Output the [x, y] coordinate of the center of the cell containing the given text.  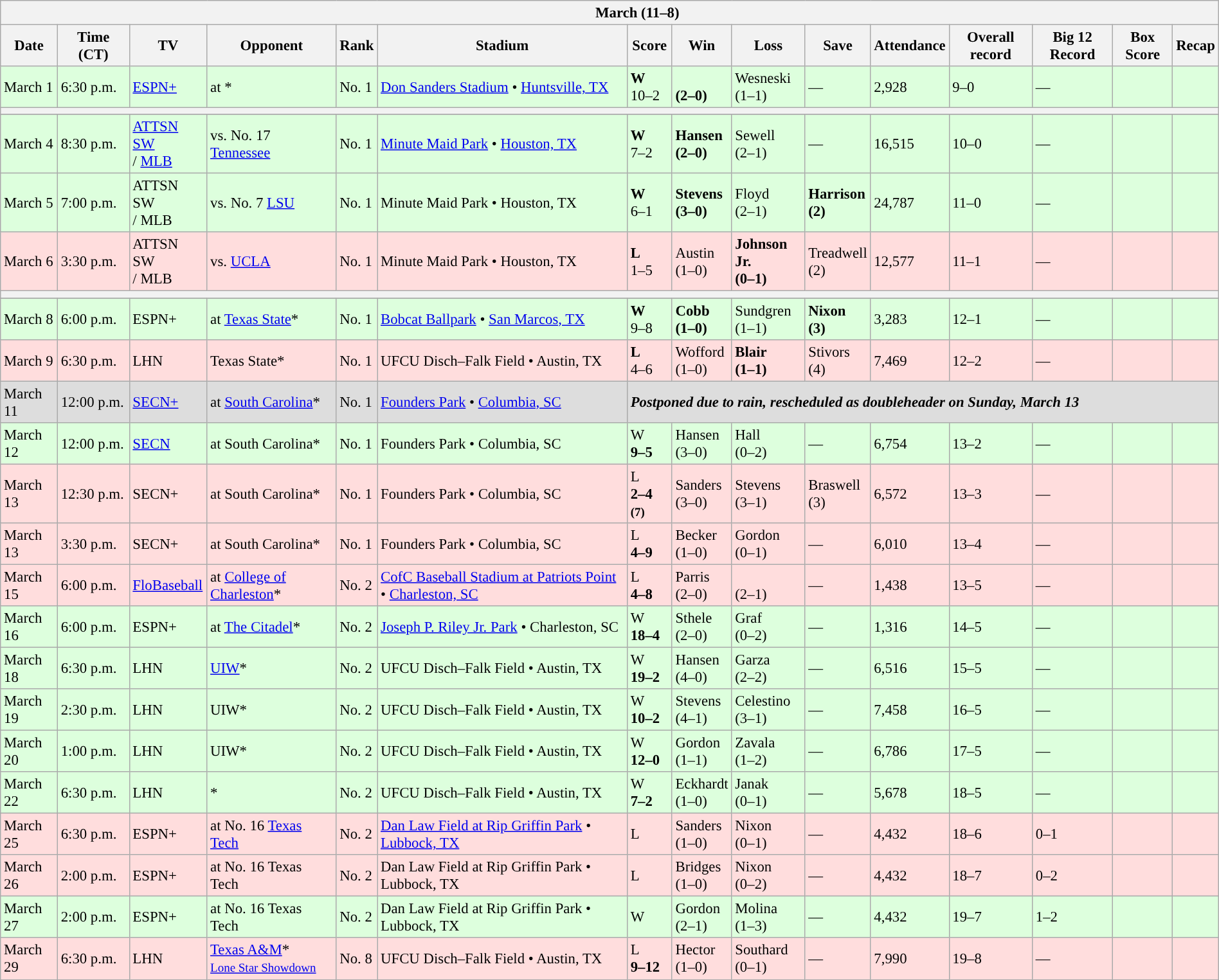
Hansen(4–0) [702, 668]
Sanders(3–0) [702, 494]
* [271, 793]
18–5 [990, 793]
16,515 [910, 144]
March 19 [30, 709]
March 18 [30, 668]
5,678 [910, 793]
Date [30, 45]
Johnson Jr.(0–1) [768, 262]
TV [168, 45]
1,438 [910, 585]
Rank [357, 45]
Janak(0–1) [768, 793]
Floyd(2–1) [768, 203]
Stevens(4–1) [702, 709]
Hall(0–2) [768, 443]
11–1 [990, 262]
17–5 [990, 751]
L1–5 [649, 262]
Time (CT) [93, 45]
Sthele(2–0) [702, 627]
Zavala(1–2) [768, 751]
March 11 [30, 402]
14–5 [990, 627]
W18–4 [649, 627]
at College of Charleston* [271, 585]
Hansen(3–0) [702, 443]
Gordon(0–1) [768, 544]
Bridges(1–0) [702, 875]
Parris(2–0) [702, 585]
at * [271, 87]
March 8 [30, 319]
1:00 p.m. [93, 751]
Loss [768, 45]
3,283 [910, 319]
Cobb(1–0) [702, 319]
L2–4 (7) [649, 494]
Garza(2–2) [768, 668]
24,787 [910, 203]
Austin(1–0) [702, 262]
No. 8 [357, 959]
Big 12 Record [1072, 45]
Gordon(1–1) [702, 751]
7,458 [910, 709]
7:00 p.m. [93, 203]
13–3 [990, 494]
11–0 [990, 203]
Stadium [503, 45]
13–4 [990, 544]
6,786 [910, 751]
(2–1) [768, 585]
March 29 [30, 959]
19–8 [990, 959]
(2–0) [702, 87]
Sewell(2–1) [768, 144]
Stivors(4) [838, 360]
Joseph P. Riley Jr. Park • Charleston, SC [503, 627]
L4–8 [649, 585]
10–0 [990, 144]
Attendance [910, 45]
March 1 [30, 87]
13–5 [990, 585]
March 16 [30, 627]
W19–2 [649, 668]
Recap [1196, 45]
March 15 [30, 585]
Blair(1–1) [768, 360]
7,990 [910, 959]
W12–0 [649, 751]
1,316 [910, 627]
Nixon(0–2) [768, 875]
March 22 [30, 793]
16–5 [990, 709]
0–2 [1072, 875]
18–6 [990, 834]
8:30 p.m. [93, 144]
2:30 p.m. [93, 709]
Treadwell(2) [838, 262]
vs. No. 17 Tennessee [271, 144]
6,572 [910, 494]
1–2 [1072, 918]
13–2 [990, 443]
Harrison(2) [838, 203]
March 6 [30, 262]
Becker(1–0) [702, 544]
L4–6 [649, 360]
18–7 [990, 875]
Sanders(1–0) [702, 834]
March 20 [30, 751]
6,754 [910, 443]
Wesneski(1–1) [768, 87]
vs. UCLA [271, 262]
Save [838, 45]
at Texas State* [271, 319]
W6–1 [649, 203]
W9–8 [649, 319]
March 5 [30, 203]
7,469 [910, 360]
Stevens(3–1) [768, 494]
Don Sanders Stadium • Huntsville, TX [503, 87]
Celestino(3–1) [768, 709]
Gordon(2–1) [702, 918]
March 27 [30, 918]
FloBaseball [168, 585]
12,577 [910, 262]
March 12 [30, 443]
Braswell(3) [838, 494]
L9–12 [649, 959]
L4–9 [649, 544]
Opponent [271, 45]
March 26 [30, 875]
March 25 [30, 834]
Sundgren(1–1) [768, 319]
W9–5 [649, 443]
Hector(1–0) [702, 959]
Box Score [1143, 45]
Postponed due to rain, rescheduled as doubleheader on Sunday, March 13 [923, 402]
12:30 p.m. [93, 494]
at The Citadel* [271, 627]
12–2 [990, 360]
W [649, 918]
Nixon(3) [838, 319]
9–0 [990, 87]
Nixon(0–1) [768, 834]
CofC Baseball Stadium at Patriots Point • Charleston, SC [503, 585]
SECN [168, 443]
15–5 [990, 668]
6,010 [910, 544]
Hansen(2–0) [702, 144]
Score [649, 45]
6,516 [910, 668]
Stevens(3–0) [702, 203]
Graf(0–2) [768, 627]
vs. No. 7 LSU [271, 203]
Texas State* [271, 360]
Wofford(1–0) [702, 360]
Southard(0–1) [768, 959]
March 4 [30, 144]
Molina(1–3) [768, 918]
Win [702, 45]
Overall record [990, 45]
19–7 [990, 918]
Bobcat Ballpark • San Marcos, TX [503, 319]
March (11–8) [609, 13]
0–1 [1072, 834]
Texas A&M*Lone Star Showdown [271, 959]
March 9 [30, 360]
12–1 [990, 319]
Eckhardt(1–0) [702, 793]
2,928 [910, 87]
